Detect which cell encompasses the target text, then output its (X, Y) center coordinate. 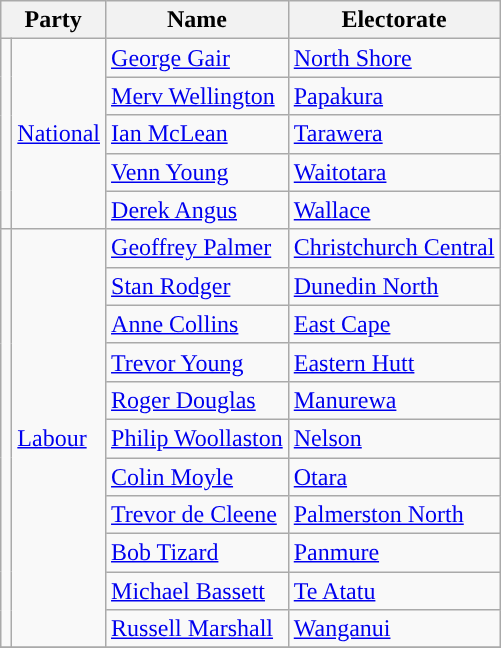
Trevor de Cleene (198, 515)
North Shore (394, 58)
Bob Tizard (198, 553)
Manurewa (394, 400)
Palmerston North (394, 515)
Wallace (394, 210)
Christchurch Central (394, 248)
Nelson (394, 438)
Russell Marshall (198, 629)
Tarawera (394, 134)
Geoffrey Palmer (198, 248)
Eastern Hutt (394, 362)
Labour (59, 438)
Wanganui (394, 629)
Venn Young (198, 172)
Panmure (394, 553)
Te Atatu (394, 591)
George Gair (198, 58)
Trevor Young (198, 362)
Derek Angus (198, 210)
Stan Rodger (198, 286)
Michael Bassett (198, 591)
Dunedin North (394, 286)
Party (54, 20)
East Cape (394, 324)
National (59, 134)
Electorate (394, 20)
Ian McLean (198, 134)
Otara (394, 477)
Philip Woollaston (198, 438)
Papakura (394, 96)
Merv Wellington (198, 96)
Waitotara (394, 172)
Name (198, 20)
Anne Collins (198, 324)
Colin Moyle (198, 477)
Roger Douglas (198, 400)
